Extract the (x, y) coordinate from the center of the cell holding the provided text.  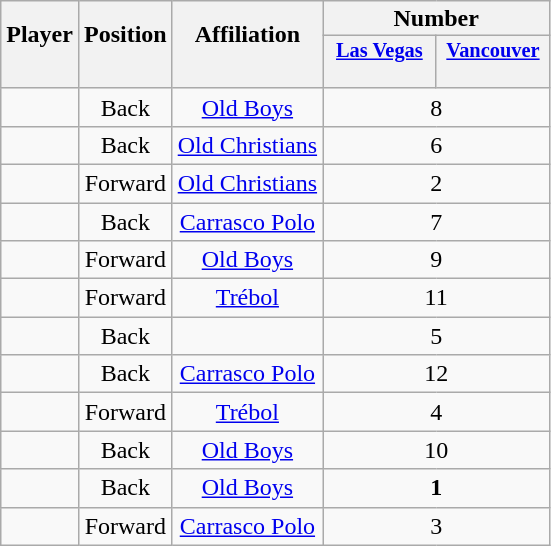
11 (436, 298)
6 (436, 145)
12 (436, 374)
9 (436, 260)
Las Vegas (380, 50)
8 (436, 107)
Position (125, 34)
Number (436, 18)
2 (436, 183)
10 (436, 450)
Affiliation (247, 34)
5 (436, 336)
3 (436, 526)
7 (436, 221)
1 (436, 488)
Vancouver (493, 50)
4 (436, 412)
Player (40, 34)
